Identify which cell holds the provided text, then report its [x, y] central coordinate. 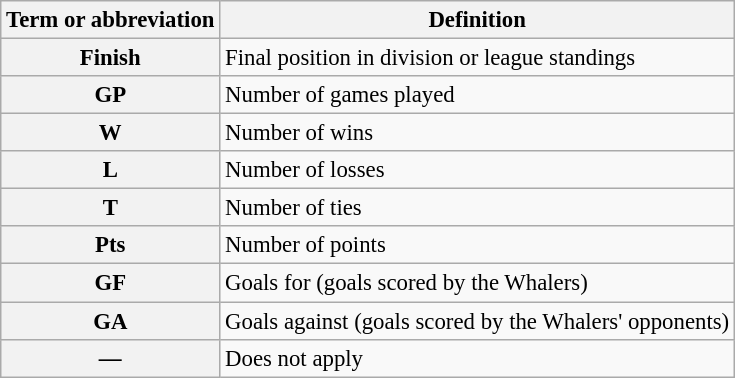
Does not apply [478, 358]
Number of games played [478, 95]
L [110, 170]
Goals for (goals scored by the Whalers) [478, 283]
— [110, 358]
Term or abbreviation [110, 20]
Number of wins [478, 133]
Final position in division or league standings [478, 58]
Pts [110, 245]
Number of ties [478, 208]
GF [110, 283]
Goals against (goals scored by the Whalers' opponents) [478, 321]
GP [110, 95]
Number of points [478, 245]
Number of losses [478, 170]
GA [110, 321]
W [110, 133]
Finish [110, 58]
T [110, 208]
Definition [478, 20]
